Capture the cell that displays the provided text and extract its (x, y) central coordinate. 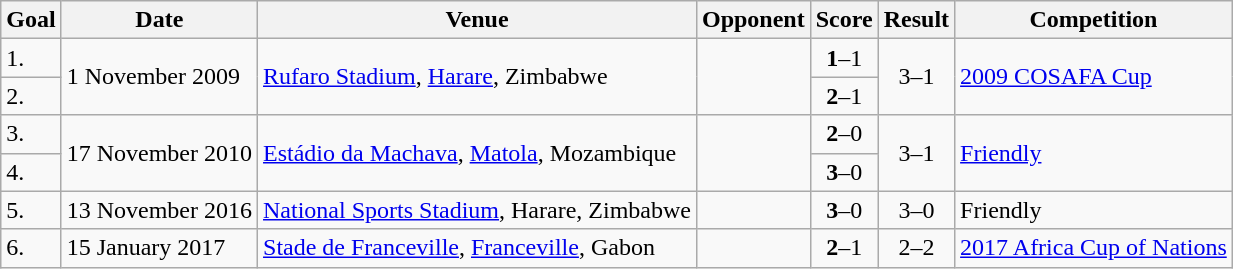
Result (916, 20)
2. (31, 96)
4. (31, 172)
Date (159, 20)
Competition (1094, 20)
Estádio da Machava, Matola, Mozambique (478, 153)
2–2 (916, 248)
2009 COSAFA Cup (1094, 77)
Rufaro Stadium, Harare, Zimbabwe (478, 77)
6. (31, 248)
5. (31, 210)
1 November 2009 (159, 77)
3. (31, 134)
17 November 2010 (159, 153)
Venue (478, 20)
Stade de Franceville, Franceville, Gabon (478, 248)
Score (844, 20)
National Sports Stadium, Harare, Zimbabwe (478, 210)
1–1 (844, 58)
1. (31, 58)
2–0 (844, 134)
13 November 2016 (159, 210)
2017 Africa Cup of Nations (1094, 248)
15 January 2017 (159, 248)
Goal (31, 20)
Opponent (753, 20)
